For the text-containing cell, return its midpoint in [X, Y] coordinate format. 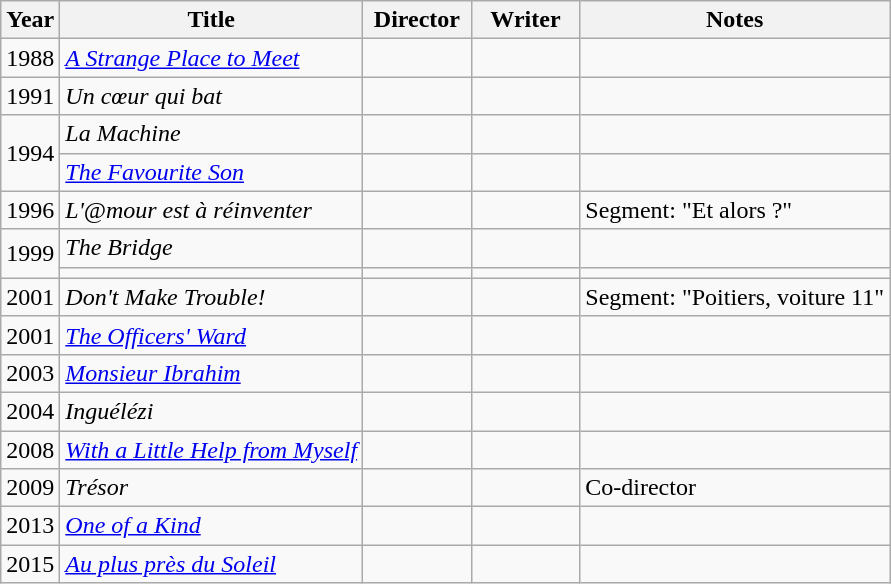
Notes [735, 20]
The Officers' Ward [212, 335]
2009 [30, 488]
1991 [30, 96]
A Strange Place to Meet [212, 58]
One of a Kind [212, 526]
Writer [526, 20]
Title [212, 20]
Co-director [735, 488]
Monsieur Ibrahim [212, 373]
The Favourite Son [212, 172]
Director [418, 20]
2003 [30, 373]
1996 [30, 210]
1994 [30, 153]
1999 [30, 254]
Don't Make Trouble! [212, 297]
Inguélézi [212, 411]
Segment: "Et alors ?" [735, 210]
Year [30, 20]
2004 [30, 411]
Un cœur qui bat [212, 96]
2015 [30, 564]
Au plus près du Soleil [212, 564]
1988 [30, 58]
La Machine [212, 134]
L'@mour est à réinventer [212, 210]
2008 [30, 449]
2013 [30, 526]
The Bridge [212, 248]
Segment: "Poitiers, voiture 11" [735, 297]
Trésor [212, 488]
With a Little Help from Myself [212, 449]
